Output the [x, y] coordinate of the center of the cell containing the given text.  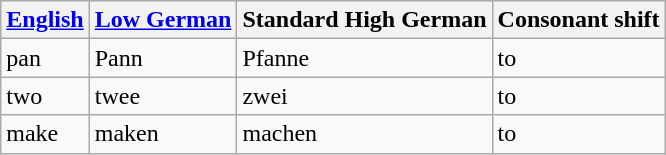
pan [45, 58]
twee [163, 96]
zwei [364, 96]
Consonant shift [578, 20]
English [45, 20]
make [45, 134]
Pfanne [364, 58]
maken [163, 134]
Pann [163, 58]
Low German [163, 20]
machen [364, 134]
two [45, 96]
Standard High German [364, 20]
